Determine the [x, y] coordinate at the center of the cell enclosing the given text.  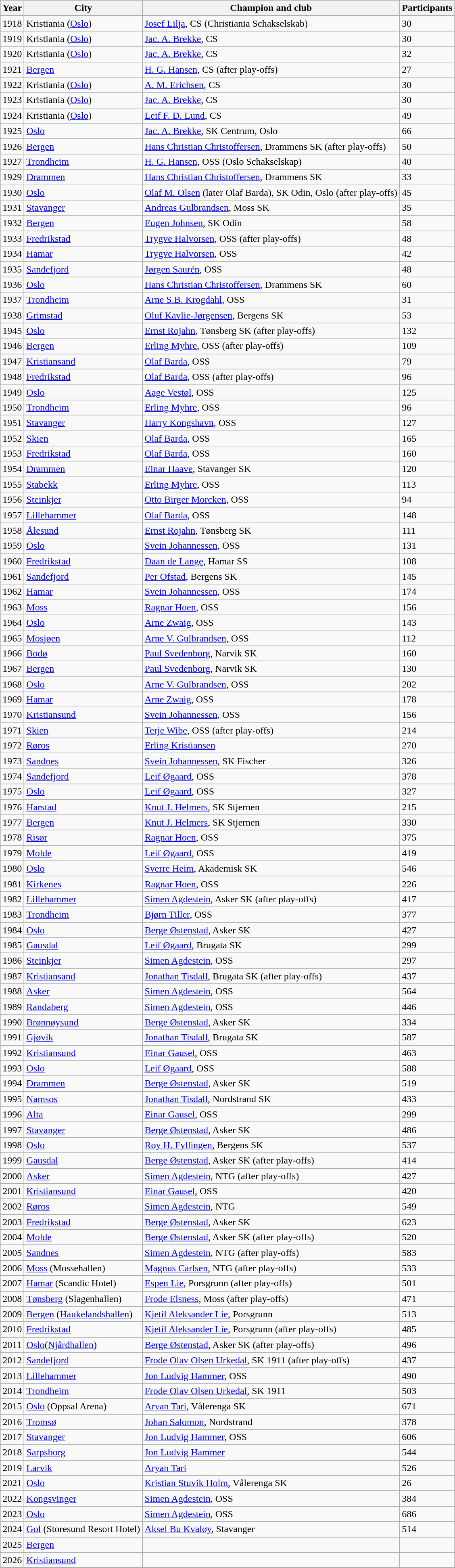
420 [427, 1191]
42 [427, 254]
Johan Salomon, Nordstrand [271, 1421]
1946 [12, 346]
1982 [12, 899]
606 [427, 1437]
1933 [12, 239]
Roy H. Fyllingen, Bergens SK [271, 1145]
1937 [12, 300]
143 [427, 623]
1986 [12, 961]
1973 [12, 761]
Simen Agdestein, Asker SK (after play-offs) [271, 899]
2003 [12, 1222]
1923 [12, 100]
Terje Wibe, OSS (after play-offs) [271, 730]
Champion and club [271, 8]
1927 [12, 161]
226 [427, 884]
Mosjøen [83, 638]
112 [427, 638]
334 [427, 1022]
463 [427, 1053]
Jonathan Tisdall, Brugata SK (after play-offs) [271, 976]
Frode Elsness, Moss (after play-offs) [271, 1299]
Eugen Johnsen, SK Odin [271, 223]
1951 [12, 423]
1979 [12, 853]
1970 [12, 715]
Stabekk [83, 484]
Sarpsborg [83, 1453]
1987 [12, 976]
111 [427, 530]
2008 [12, 1299]
1960 [12, 561]
113 [427, 484]
178 [427, 700]
Olaf Barda, OSS (after play-offs) [271, 377]
1963 [12, 607]
2011 [12, 1345]
2021 [12, 1483]
1995 [12, 1099]
Frode Olav Olsen Urkedal, SK 1911 (after play-offs) [271, 1360]
2001 [12, 1191]
1926 [12, 146]
Namsos [83, 1099]
Oslo (Oppsal Arena) [83, 1406]
486 [427, 1130]
49 [427, 115]
Per Ofstad, Bergens SK [271, 576]
202 [427, 684]
419 [427, 853]
1996 [12, 1114]
1994 [12, 1084]
Jørgen Saurén, OSS [271, 269]
537 [427, 1145]
Kjetil Aleksander Lie, Porsgrunn [271, 1314]
40 [427, 161]
1969 [12, 700]
1998 [12, 1145]
623 [427, 1222]
1993 [12, 1068]
127 [427, 423]
Einar Haave, Stavanger SK [271, 469]
1949 [12, 392]
215 [427, 807]
1935 [12, 269]
1950 [12, 407]
Arne S.B. Krogdahl, OSS [271, 300]
79 [427, 361]
2006 [12, 1268]
53 [427, 315]
Bjørn Tiller, OSS [271, 914]
Kristian Stuvik Holm, Vålerenga SK [271, 1483]
2000 [12, 1176]
35 [427, 208]
Hans Christian Christoffersen, Drammens SK (after play-offs) [271, 146]
1938 [12, 315]
1983 [12, 914]
2016 [12, 1421]
1945 [12, 331]
145 [427, 576]
Trygve Halvorsen, OSS [271, 254]
Otto Birger Morcken, OSS [271, 500]
513 [427, 1314]
H. G. Hansen, CS (after play-offs) [271, 69]
Oslo(Njårdhallen) [83, 1345]
1952 [12, 438]
26 [427, 1483]
1997 [12, 1130]
109 [427, 346]
297 [427, 961]
1922 [12, 85]
2004 [12, 1237]
Jon Ludvig Hammer [271, 1453]
1977 [12, 822]
514 [427, 1529]
Ernst Rojahn, Tønsberg SK (after play-offs) [271, 331]
1976 [12, 807]
330 [427, 822]
58 [427, 223]
Moss (Mossehallen) [83, 1268]
Grimstad [83, 315]
33 [427, 177]
1931 [12, 208]
583 [427, 1253]
Aryan Tari, Vålerenga SK [271, 1406]
H. G. Hansen, OSS (Oslo Schakselskap) [271, 161]
Aryan Tari [271, 1468]
Bergen (Haukelandshallen) [83, 1314]
Erling Kristiansen [271, 746]
2015 [12, 1406]
1980 [12, 868]
2024 [12, 1529]
549 [427, 1207]
1967 [12, 669]
214 [427, 730]
471 [427, 1299]
66 [427, 131]
1991 [12, 1038]
Year [12, 8]
Bodø [83, 653]
326 [427, 761]
2017 [12, 1437]
1989 [12, 1007]
1968 [12, 684]
Leif F. D. Lund, CS [271, 115]
120 [427, 469]
2023 [12, 1514]
1929 [12, 177]
526 [427, 1468]
125 [427, 392]
Daan de Lange, Hamar SS [271, 561]
1985 [12, 945]
544 [427, 1453]
1971 [12, 730]
546 [427, 868]
1956 [12, 500]
Jonathan Tisdall, Nordstrand SK [271, 1099]
Frode Olav Olsen Urkedal, SK 1911 [271, 1391]
588 [427, 1068]
2005 [12, 1253]
Jac. A. Brekke, SK Centrum, Oslo [271, 131]
2025 [12, 1545]
130 [427, 669]
2007 [12, 1283]
1936 [12, 285]
Participants [427, 8]
1964 [12, 623]
A. M. Erichsen, CS [271, 85]
50 [427, 146]
Espen Lie, Porsgrunn (after play-offs) [271, 1283]
1988 [12, 992]
270 [427, 746]
327 [427, 792]
Hamar (Scandic Hotel) [83, 1283]
Kjetil Aleksander Lie, Porsgrunn (after play-offs) [271, 1329]
2012 [12, 1360]
2018 [12, 1453]
Tromsø [83, 1421]
1959 [12, 546]
1934 [12, 254]
501 [427, 1283]
1930 [12, 193]
377 [427, 914]
Randaberg [83, 1007]
Josef Lilja, CS (Christiania Schakselskab) [271, 23]
2014 [12, 1391]
1953 [12, 454]
1958 [12, 530]
375 [427, 838]
1981 [12, 884]
Gjøvik [83, 1038]
1965 [12, 638]
31 [427, 300]
1921 [12, 69]
1978 [12, 838]
1932 [12, 223]
Gol (Storesund Resort Hotel) [83, 1529]
Brønnøysund [83, 1022]
Sverre Heim, Akademisk SK [271, 868]
1972 [12, 746]
Trygve Halvorsen, OSS (after play-offs) [271, 239]
Harstad [83, 807]
686 [427, 1514]
Magnus Carlsen, NTG (after play-offs) [271, 1268]
Andreas Gulbrandsen, Moss SK [271, 208]
587 [427, 1038]
Ålesund [83, 530]
1984 [12, 930]
1920 [12, 54]
496 [427, 1345]
433 [427, 1099]
2013 [12, 1375]
1925 [12, 131]
671 [427, 1406]
1955 [12, 484]
1974 [12, 776]
Tønsberg (Slagenhallen) [83, 1299]
Ernst Rojahn, Tønsberg SK [271, 530]
94 [427, 500]
Oluf Kavlie-Jørgensen, Bergens SK [271, 315]
2009 [12, 1314]
32 [427, 54]
446 [427, 1007]
Svein Johannessen, SK Fischer [271, 761]
1961 [12, 576]
564 [427, 992]
Moss [83, 607]
384 [427, 1499]
60 [427, 285]
165 [427, 438]
Olaf M. Olsen (later Olaf Barda), SK Odin, Oslo (after play-offs) [271, 193]
520 [427, 1237]
1954 [12, 469]
1966 [12, 653]
1948 [12, 377]
1947 [12, 361]
2026 [12, 1560]
131 [427, 546]
1918 [12, 23]
Erling Myhre, OSS (after play-offs) [271, 346]
City [83, 8]
Aksel Bu Kvaløy, Stavanger [271, 1529]
174 [427, 592]
45 [427, 193]
Simen Agdestein, NTG [271, 1207]
1992 [12, 1053]
1924 [12, 115]
Risør [83, 838]
Larvik [83, 1468]
414 [427, 1160]
Leif Øgaard, Brugata SK [271, 945]
417 [427, 899]
27 [427, 69]
2002 [12, 1207]
533 [427, 1268]
490 [427, 1375]
2019 [12, 1468]
2010 [12, 1329]
519 [427, 1084]
148 [427, 515]
1962 [12, 592]
1990 [12, 1022]
Kongsvinger [83, 1499]
Alta [83, 1114]
Harry Kongshavn, OSS [271, 423]
132 [427, 331]
1957 [12, 515]
1975 [12, 792]
503 [427, 1391]
Jonathan Tisdall, Brugata SK [271, 1038]
2022 [12, 1499]
Kirkenes [83, 884]
485 [427, 1329]
1999 [12, 1160]
108 [427, 561]
Aage Vestøl, OSS [271, 392]
1919 [12, 39]
